Locate the cell with the specified text and output its [X, Y] center coordinate. 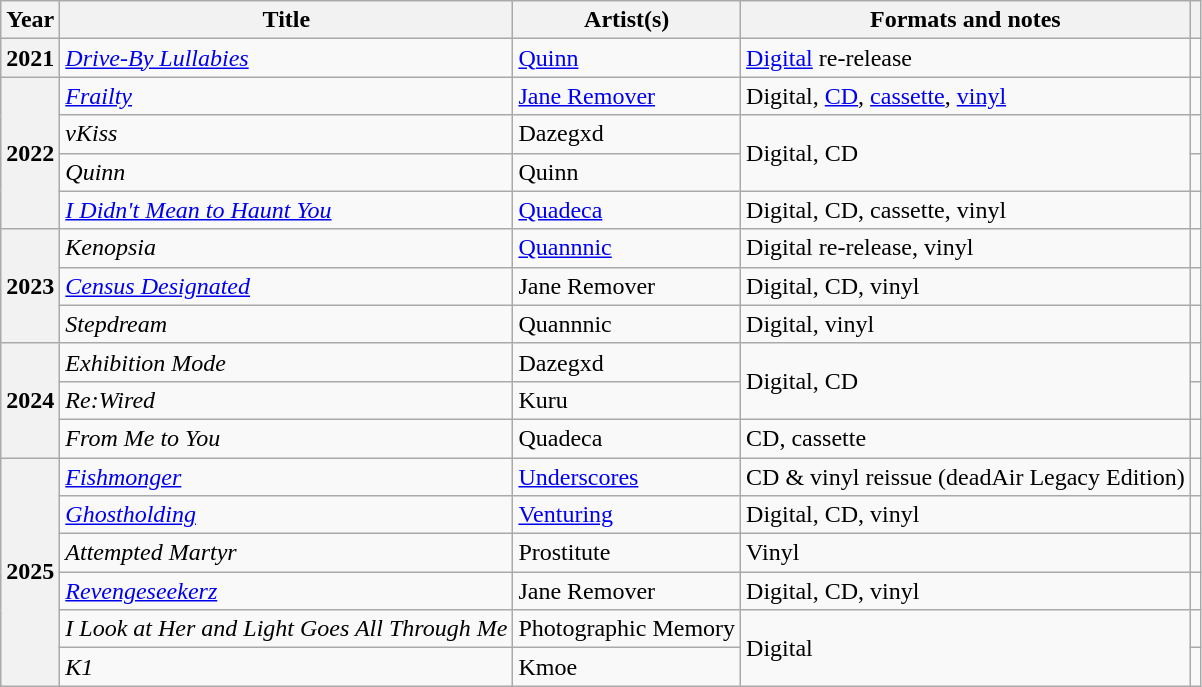
2025 [30, 572]
I Look at Her and Light Goes All Through Me [286, 629]
Revengeseekerz [286, 591]
CD, cassette [966, 438]
Kmoe [627, 667]
Year [30, 20]
2023 [30, 286]
K1 [286, 667]
Artist(s) [627, 20]
Stepdream [286, 324]
Kenopsia [286, 248]
Frailty [286, 96]
Exhibition Mode [286, 362]
Kuru [627, 400]
2024 [30, 400]
I Didn't Mean to Haunt You [286, 210]
Underscores [627, 477]
Photographic Memory [627, 629]
Census Designated [286, 286]
Re:Wired [286, 400]
Formats and notes [966, 20]
Vinyl [966, 553]
vKiss [286, 134]
Digital re-release [966, 58]
2021 [30, 58]
2022 [30, 153]
Prostitute [627, 553]
Ghostholding [286, 515]
CD & vinyl reissue (deadAir Legacy Edition) [966, 477]
Fishmonger [286, 477]
Title [286, 20]
Venturing [627, 515]
Digital [966, 648]
Digital re-release, vinyl [966, 248]
Drive-By Lullabies [286, 58]
From Me to You [286, 438]
Digital, vinyl [966, 324]
Attempted Martyr [286, 553]
